Identify which cell holds the provided text, then report its [x, y] central coordinate. 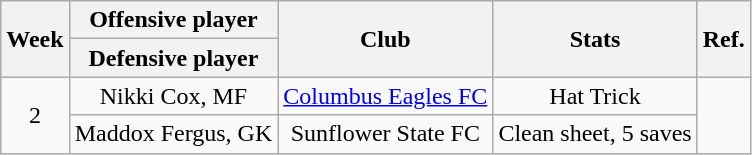
Ref. [724, 39]
Hat Trick [595, 96]
Club [386, 39]
Offensive player [174, 20]
Maddox Fergus, GK [174, 134]
Nikki Cox, MF [174, 96]
Week [35, 39]
Clean sheet, 5 saves [595, 134]
Stats [595, 39]
Columbus Eagles FC [386, 96]
2 [35, 115]
Sunflower State FC [386, 134]
Defensive player [174, 58]
